Capture the cell that displays the provided text and extract its [x, y] central coordinate. 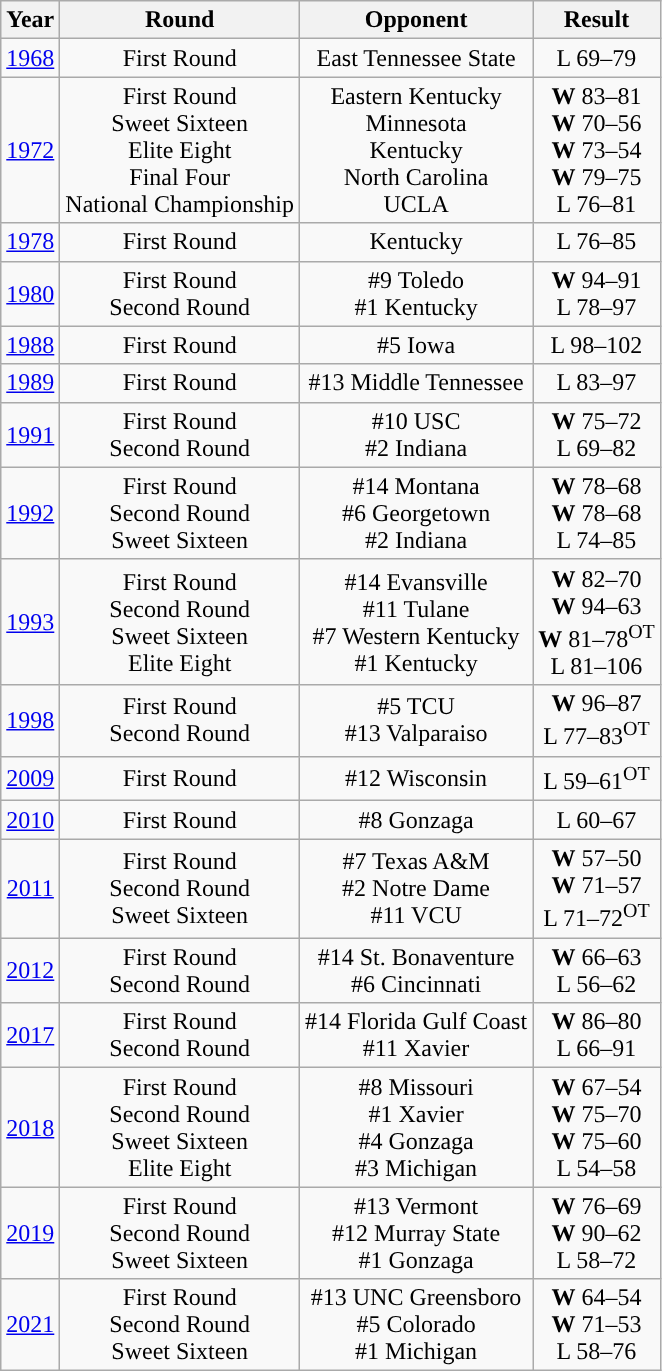
W 96–87L 77–83OT [597, 721]
W 75–72L 69–82 [597, 434]
2021 [30, 1325]
#8 Missouri#1 Xavier#4 Gonzaga#3 Michigan [416, 1128]
L 76–85 [597, 242]
1993 [30, 622]
Round [180, 20]
1992 [30, 513]
1980 [30, 294]
W 76–69W 90–62L 58–72 [597, 1233]
1968 [30, 58]
W 94–91L 78–97 [597, 294]
W 66–63L 56–62 [597, 970]
#9 Toledo#1 Kentucky [416, 294]
W 64–54W 71–53L 58–76 [597, 1325]
1989 [30, 383]
Opponent [416, 20]
#14 Montana#6 Georgetown#2 Indiana [416, 513]
2010 [30, 820]
1991 [30, 434]
#14 St. Bonaventure#6 Cincinnati [416, 970]
#13 UNC Greensboro#5 Colorado#1 Michigan [416, 1325]
Year [30, 20]
L 60–67 [597, 820]
L 98–102 [597, 345]
L 59–61OT [597, 778]
#13 Vermont#12 Murray State#1 Gonzaga [416, 1233]
Kentucky [416, 242]
Result [597, 20]
L 83–97 [597, 383]
L 69–79 [597, 58]
East Tennessee State [416, 58]
2019 [30, 1233]
#14 Evansville#11 Tulane#7 Western Kentucky#1 Kentucky [416, 622]
W 83–81W 70–56W 73–54W 79–75L 76–81 [597, 150]
First RoundSweet SixteenElite EightFinal FourNational Championship [180, 150]
1998 [30, 721]
#14 Florida Gulf Coast#11 Xavier [416, 1036]
Eastern KentuckyMinnesotaKentuckyNorth CarolinaUCLA [416, 150]
W 86–80L 66–91 [597, 1036]
W 57–50W 71–57L 71–72OT [597, 888]
1972 [30, 150]
W 67–54W 75–70W 75–60L 54–58 [597, 1128]
1978 [30, 242]
W 78–68W 78–68L 74–85 [597, 513]
#12 Wisconsin [416, 778]
2017 [30, 1036]
2018 [30, 1128]
#5 TCU#13 Valparaiso [416, 721]
#5 Iowa [416, 345]
#10 USC#2 Indiana [416, 434]
2011 [30, 888]
2012 [30, 970]
#8 Gonzaga [416, 820]
#13 Middle Tennessee [416, 383]
1988 [30, 345]
W 82–70W 94–63W 81–78OTL 81–106 [597, 622]
#7 Texas A&M#2 Notre Dame#11 VCU [416, 888]
2009 [30, 778]
